Determine the [X, Y] coordinate at the center of the cell enclosing the given text.  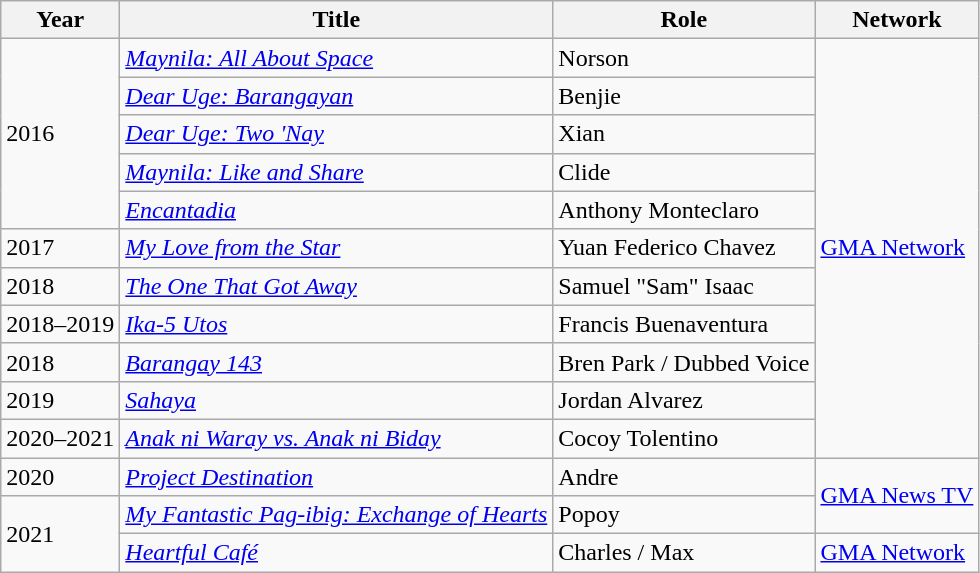
My Fantastic Pag-ibig: Exchange of Hearts [336, 515]
Sahaya [336, 400]
2020 [60, 477]
Dear Uge: Two 'Nay [336, 134]
Cocoy Tolentino [684, 438]
Project Destination [336, 477]
Charles / Max [684, 553]
Network [897, 20]
Heartful Café [336, 553]
Maynila: All About Space [336, 58]
Anak ni Waray vs. Anak ni Biday [336, 438]
Clide [684, 172]
2020–2021 [60, 438]
Norson [684, 58]
Yuan Federico Chavez [684, 248]
Benjie [684, 96]
Francis Buenaventura [684, 324]
Title [336, 20]
2016 [60, 134]
Year [60, 20]
Barangay 143 [336, 362]
Dear Uge: Barangayan [336, 96]
Anthony Monteclaro [684, 210]
2018–2019 [60, 324]
Popoy [684, 515]
2017 [60, 248]
Andre [684, 477]
GMA News TV [897, 496]
Ika-5 Utos [336, 324]
Samuel "Sam" Isaac [684, 286]
2021 [60, 534]
Maynila: Like and Share [336, 172]
2019 [60, 400]
The One That Got Away [336, 286]
Role [684, 20]
Bren Park / Dubbed Voice [684, 362]
Encantadia [336, 210]
Xian [684, 134]
Jordan Alvarez [684, 400]
My Love from the Star [336, 248]
